Return (x, y) of the center of cell containing provided text 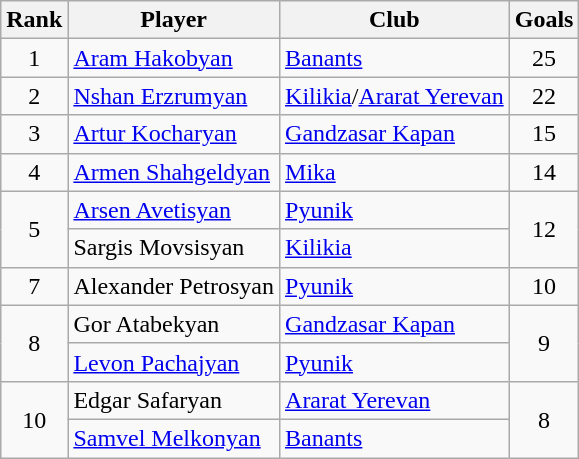
Sargis Movsisyan (174, 248)
Rank (34, 20)
Club (395, 20)
Nshan Erzrumyan (174, 96)
Kilikia/Ararat Yerevan (395, 96)
Kilikia (395, 248)
Ararat Yerevan (395, 400)
1 (34, 58)
Alexander Petrosyan (174, 286)
15 (544, 134)
4 (34, 172)
Aram Hakobyan (174, 58)
5 (34, 229)
Gor Atabekyan (174, 324)
Artur Kocharyan (174, 134)
Goals (544, 20)
25 (544, 58)
Armen Shahgeldyan (174, 172)
14 (544, 172)
Mika (395, 172)
Edgar Safaryan (174, 400)
2 (34, 96)
9 (544, 343)
3 (34, 134)
22 (544, 96)
7 (34, 286)
12 (544, 229)
Samvel Melkonyan (174, 438)
Levon Pachajyan (174, 362)
Arsen Avetisyan (174, 210)
Player (174, 20)
